Identify which cell holds the provided text, then report its [x, y] central coordinate. 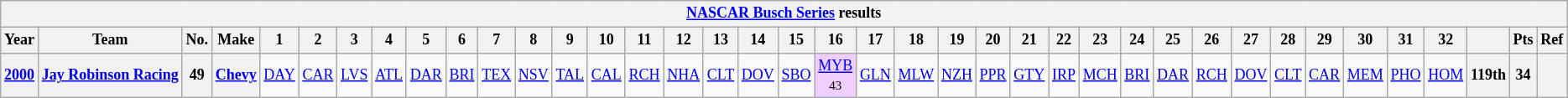
11 [644, 40]
PPR [993, 75]
16 [836, 40]
4 [389, 40]
MYB43 [836, 75]
7 [497, 40]
NZH [957, 75]
22 [1064, 40]
2 [318, 40]
NASCAR Busch Series results [784, 13]
20 [993, 40]
TEX [497, 75]
28 [1289, 40]
13 [720, 40]
21 [1029, 40]
NSV [534, 75]
29 [1325, 40]
18 [916, 40]
TAL [570, 75]
5 [426, 40]
119th [1488, 75]
2000 [20, 75]
No. [196, 40]
Year [20, 40]
NHA [684, 75]
ATL [389, 75]
27 [1251, 40]
CAL [606, 75]
15 [796, 40]
24 [1138, 40]
10 [606, 40]
MCH [1100, 75]
34 [1524, 75]
Ref [1552, 40]
IRP [1064, 75]
25 [1173, 40]
26 [1211, 40]
DAY [279, 75]
GTY [1029, 75]
Team [110, 40]
3 [354, 40]
MLW [916, 75]
MEM [1365, 75]
30 [1365, 40]
Jay Robinson Racing [110, 75]
31 [1406, 40]
49 [196, 75]
14 [758, 40]
PHO [1406, 75]
32 [1446, 40]
17 [876, 40]
12 [684, 40]
GLN [876, 75]
LVS [354, 75]
23 [1100, 40]
Make [236, 40]
Pts [1524, 40]
6 [461, 40]
Chevy [236, 75]
9 [570, 40]
1 [279, 40]
SBO [796, 75]
HOM [1446, 75]
19 [957, 40]
8 [534, 40]
